From the cell containing the given text, extract its center point as [x, y] coordinate. 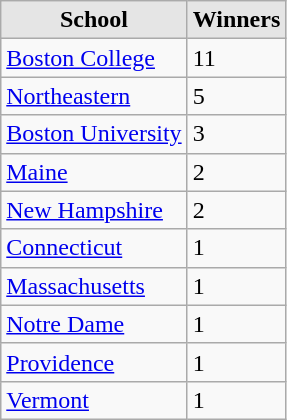
New Hampshire [94, 210]
Northeastern [94, 96]
Maine [94, 172]
School [94, 20]
3 [236, 134]
Providence [94, 362]
11 [236, 58]
Massachusetts [94, 286]
Boston University [94, 134]
Notre Dame [94, 324]
Boston College [94, 58]
Winners [236, 20]
Vermont [94, 400]
Connecticut [94, 248]
5 [236, 96]
